Return the (x, y) coordinate for the center point of the cell that contains the specified text.  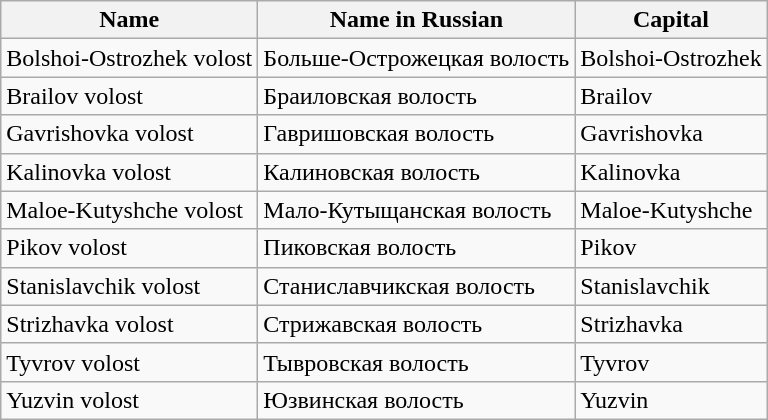
Юзвинская волость (416, 400)
Gavrishovka volost (130, 134)
Yuzvin volost (130, 400)
Стрижавская волость (416, 324)
Maloe-Kutyshche (671, 210)
Пиковская волость (416, 248)
Kalinovka volost (130, 172)
Stanislavchik volost (130, 286)
Калиновская волость (416, 172)
Bolshoi-Ostrozhek volost (130, 58)
Мало-Кутыщанская волость (416, 210)
Capital (671, 20)
Браиловская волость (416, 96)
Strizhavka volost (130, 324)
Гавришовская волость (416, 134)
Stanislavchik (671, 286)
Tyvrov (671, 362)
Bolshoi-Ostrozhek (671, 58)
Kalinovka (671, 172)
Станиславчикская волость (416, 286)
Yuzvin (671, 400)
Name in Russian (416, 20)
Pikov (671, 248)
Maloe-Kutyshche volost (130, 210)
Brailov (671, 96)
Name (130, 20)
Больше-Острожецкая волость (416, 58)
Gavrishovka (671, 134)
Тывровская волость (416, 362)
Brailov volost (130, 96)
Tyvrov volost (130, 362)
Strizhavka (671, 324)
Pikov volost (130, 248)
